Provide the (X, Y) coordinate of the cell's center where the given text is located.  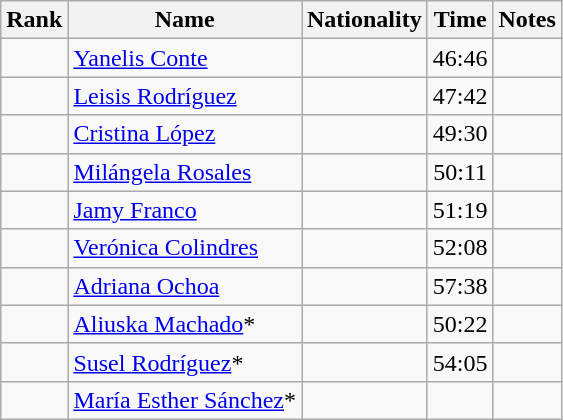
Rank (34, 20)
52:08 (460, 248)
50:11 (460, 172)
Notes (527, 20)
Time (460, 20)
Nationality (365, 20)
Adriana Ochoa (185, 286)
Cristina López (185, 134)
46:46 (460, 58)
49:30 (460, 134)
54:05 (460, 362)
Milángela Rosales (185, 172)
47:42 (460, 96)
Yanelis Conte (185, 58)
50:22 (460, 324)
Name (185, 20)
Jamy Franco (185, 210)
Susel Rodríguez* (185, 362)
57:38 (460, 286)
51:19 (460, 210)
Leisis Rodríguez (185, 96)
María Esther Sánchez* (185, 400)
Aliuska Machado* (185, 324)
Verónica Colindres (185, 248)
